Determine the (X, Y) coordinate at the center of the cell enclosing the given text.  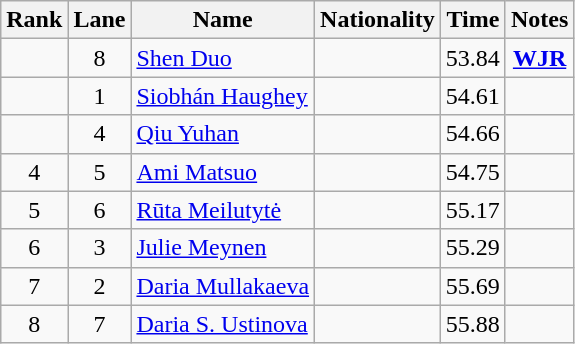
Rank (34, 20)
55.88 (472, 324)
Ami Matsuo (223, 172)
3 (100, 248)
Daria Mullakaeva (223, 286)
1 (100, 96)
54.66 (472, 134)
55.69 (472, 286)
53.84 (472, 58)
Rūta Meilutytė (223, 210)
Time (472, 20)
55.17 (472, 210)
54.61 (472, 96)
Daria S. Ustinova (223, 324)
WJR (539, 58)
Julie Meynen (223, 248)
Shen Duo (223, 58)
55.29 (472, 248)
2 (100, 286)
Notes (539, 20)
Nationality (378, 20)
Siobhán Haughey (223, 96)
54.75 (472, 172)
Name (223, 20)
Qiu Yuhan (223, 134)
Lane (100, 20)
